Extract the (X, Y) coordinate from the center of the cell holding the provided text.  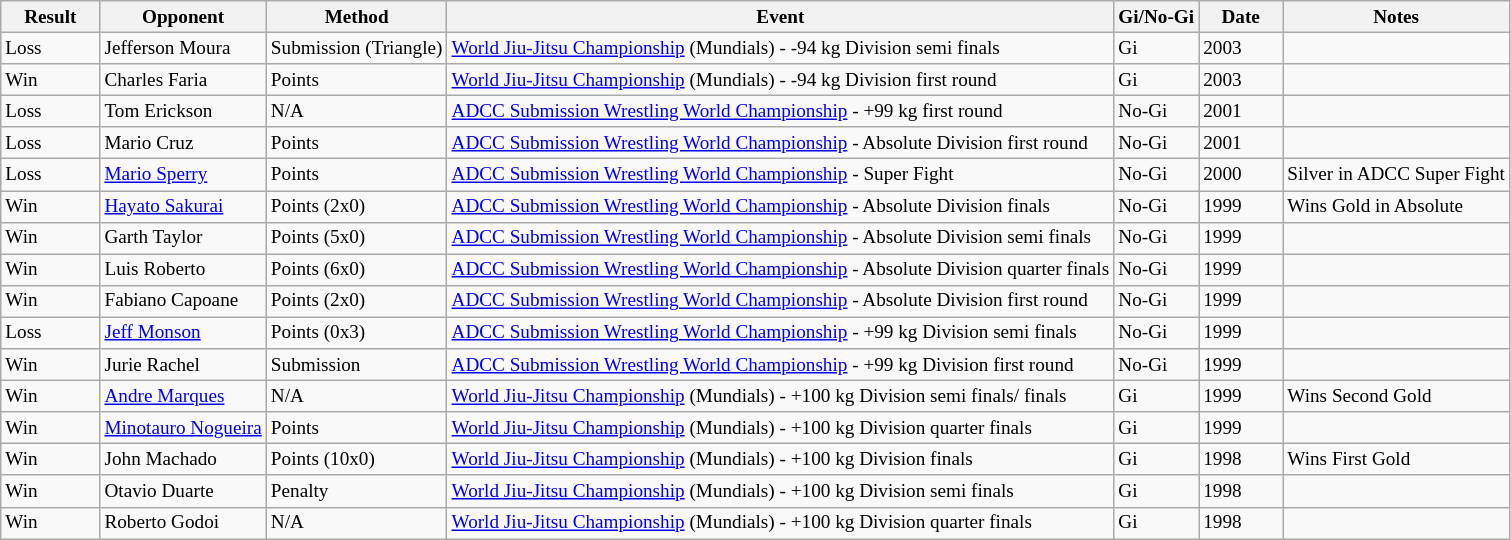
Hayato Sakurai (183, 206)
Andre Marques (183, 396)
Charles Faria (183, 80)
World Jiu-Jitsu Championship (Mundials) - -94 kg Division first round (780, 80)
World Jiu-Jitsu Championship (Mundials) - +100 kg Division semi finals/ finals (780, 396)
Wins First Gold (1396, 460)
Mario Sperry (183, 175)
ADCC Submission Wrestling World Championship - Absolute Division semi finals (780, 238)
Silver in ADCC Super Fight (1396, 175)
Submission (356, 365)
ADCC Submission Wrestling World Championship - +99 kg Division semi finals (780, 333)
Notes (1396, 17)
Points (6x0) (356, 270)
Wins Gold in Absolute (1396, 206)
ADCC Submission Wrestling World Championship - +99 kg first round (780, 111)
Jefferson Moura (183, 48)
2000 (1241, 175)
Points (10x0) (356, 460)
Gi/No-Gi (1156, 17)
Opponent (183, 17)
Roberto Godoi (183, 523)
World Jiu-Jitsu Championship (Mundials) - +100 kg Division finals (780, 460)
Wins Second Gold (1396, 396)
Otavio Duarte (183, 491)
Garth Taylor (183, 238)
Mario Cruz (183, 143)
ADCC Submission Wrestling World Championship - Super Fight (780, 175)
Result (50, 17)
Luis Roberto (183, 270)
Tom Erickson (183, 111)
Method (356, 17)
World Jiu-Jitsu Championship (Mundials) - -94 kg Division semi finals (780, 48)
Points (5x0) (356, 238)
Fabiano Capoane (183, 301)
World Jiu-Jitsu Championship (Mundials) - +100 kg Division semi finals (780, 491)
Minotauro Nogueira (183, 428)
Jeff Monson (183, 333)
Submission (Triangle) (356, 48)
Jurie Rachel (183, 365)
Penalty (356, 491)
John Machado (183, 460)
ADCC Submission Wrestling World Championship - Absolute Division quarter finals (780, 270)
Points (0x3) (356, 333)
Date (1241, 17)
Event (780, 17)
ADCC Submission Wrestling World Championship - Absolute Division finals (780, 206)
ADCC Submission Wrestling World Championship - +99 kg Division first round (780, 365)
